Return [x, y] of the center of cell containing provided text 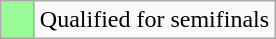
Qualified for semifinals [154, 20]
